Provide the (x, y) coordinate of the cell's center where the given text is located.  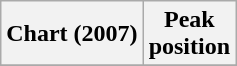
Chart (2007) (72, 34)
Peakposition (189, 34)
